Scan for the cell matching the given text and deliver its (X, Y) coordinate at center. 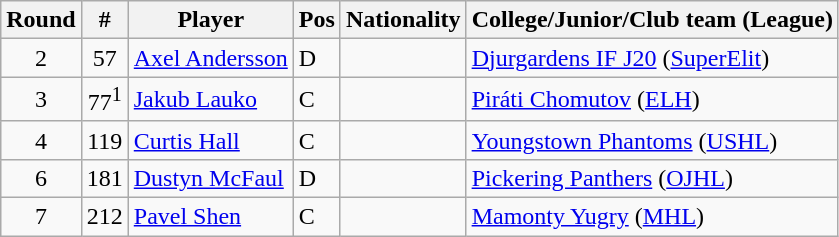
181 (104, 178)
Nationality (403, 20)
Jakub Lauko (210, 100)
2 (41, 58)
Pos (316, 20)
6 (41, 178)
Pickering Panthers (OJHL) (652, 178)
4 (41, 140)
3 (41, 100)
7 (41, 217)
Mamonty Yugry (MHL) (652, 217)
212 (104, 217)
119 (104, 140)
57 (104, 58)
Player (210, 20)
Round (41, 20)
Youngstown Phantoms (USHL) (652, 140)
Curtis Hall (210, 140)
Djurgardens IF J20 (SuperElit) (652, 58)
College/Junior/Club team (League) (652, 20)
Dustyn McFaul (210, 178)
# (104, 20)
771 (104, 100)
Piráti Chomutov (ELH) (652, 100)
Axel Andersson (210, 58)
Pavel Shen (210, 217)
